Detect which cell encompasses the target text, then output its (X, Y) center coordinate. 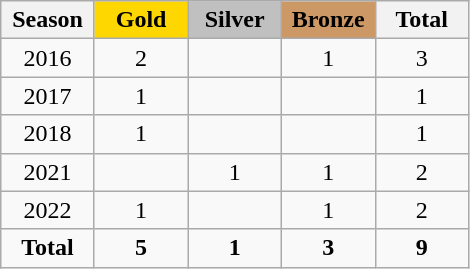
Silver (235, 20)
Bronze (328, 20)
Season (48, 20)
2022 (48, 210)
2016 (48, 58)
5 (141, 248)
2021 (48, 172)
Gold (141, 20)
2017 (48, 96)
2018 (48, 134)
9 (422, 248)
